Determine the [X, Y] coordinate at the center of the cell enclosing the given text.  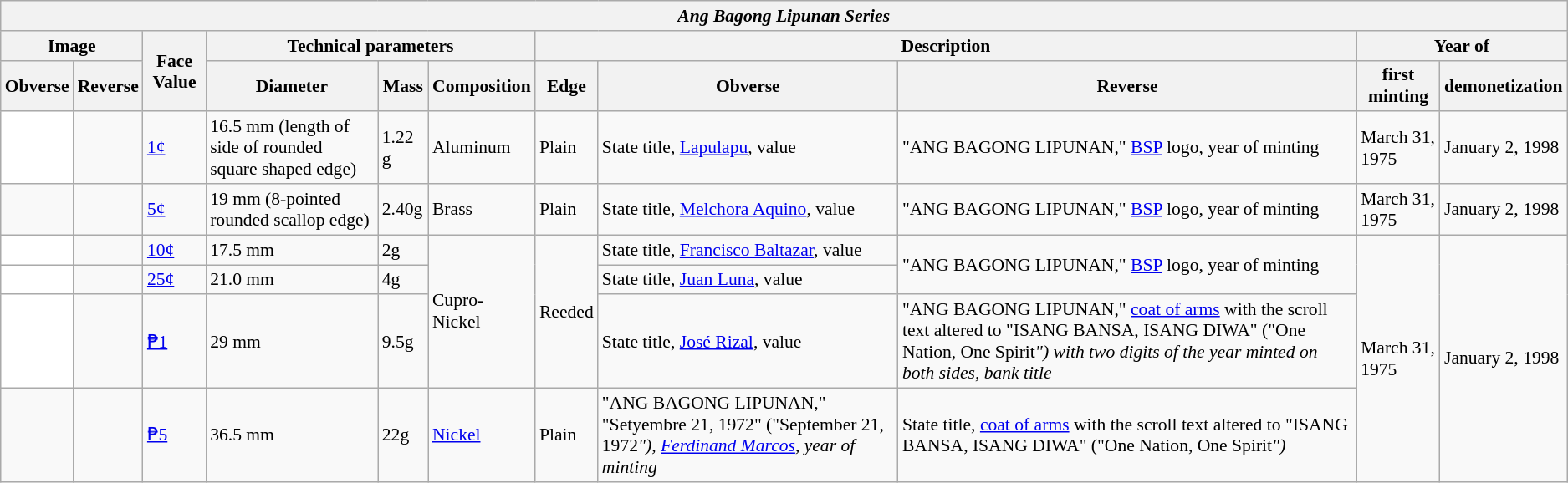
29 mm [292, 342]
₱1 [174, 342]
first minting [1398, 85]
Nickel [482, 435]
2.40g [403, 209]
State title, coat of arms with the scroll text altered to "ISANG BANSA, ISANG DIWA" ("One Nation, One Spirit") [1127, 435]
1.22 g [403, 149]
5¢ [174, 209]
Diameter [292, 85]
21.0 mm [292, 280]
Brass [482, 209]
Image [72, 46]
State title, Melchora Aquino, value [748, 209]
State title, Francisco Baltazar, value [748, 250]
19 mm (8-pointed rounded scallop edge) [292, 209]
State title, José Rizal, value [748, 342]
4g [403, 280]
Face Value [174, 72]
"ANG BAGONG LIPUNAN," "Setyembre 21, 1972" ("September 21, 1972"), Ferdinand Marcos, year of minting [748, 435]
1¢ [174, 149]
Edge [567, 85]
36.5 mm [292, 435]
Composition [482, 85]
2g [403, 250]
10¢ [174, 250]
22g [403, 435]
9.5g [403, 342]
State title, Lapulapu, value [748, 149]
17.5 mm [292, 250]
Aluminum [482, 149]
25¢ [174, 280]
Reeded [567, 311]
Technical parameters [370, 46]
Description [946, 46]
State title, Juan Luna, value [748, 280]
demonetization [1504, 85]
₱5 [174, 435]
Year of [1462, 46]
16.5 mm (length of side of rounded square shaped edge) [292, 149]
Mass [403, 85]
Ang Bagong Lipunan Series [784, 16]
Cupro-Nickel [482, 311]
